Identify which cell holds the provided text, then report its [x, y] central coordinate. 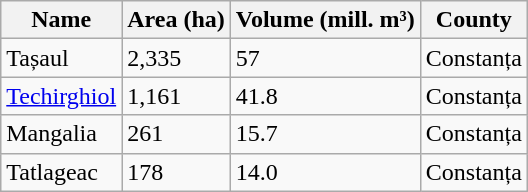
2,335 [176, 58]
14.0 [325, 172]
1,161 [176, 96]
County [474, 20]
Volume (mill. m³) [325, 20]
Area (ha) [176, 20]
261 [176, 134]
Name [62, 20]
15.7 [325, 134]
Techirghiol [62, 96]
Mangalia [62, 134]
178 [176, 172]
41.8 [325, 96]
57 [325, 58]
Tașaul [62, 58]
Tatlageac [62, 172]
